From the cell containing the given text, extract its center point as [X, Y] coordinate. 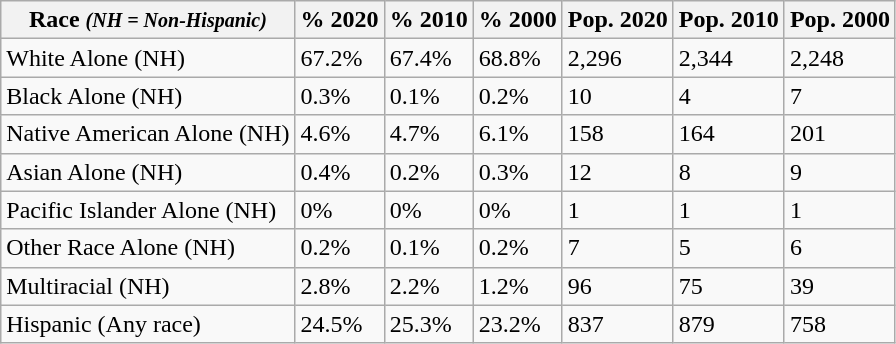
4.7% [428, 134]
758 [840, 324]
% 2000 [518, 20]
12 [618, 172]
9 [840, 172]
2,296 [618, 58]
8 [728, 172]
Pop. 2020 [618, 20]
0.4% [340, 172]
2,344 [728, 58]
White Alone (NH) [148, 58]
Multiracial (NH) [148, 286]
4 [728, 96]
23.2% [518, 324]
96 [618, 286]
Race (NH = Non-Hispanic) [148, 20]
Pacific Islander Alone (NH) [148, 210]
2,248 [840, 58]
6 [840, 248]
879 [728, 324]
Pop. 2000 [840, 20]
75 [728, 286]
Pop. 2010 [728, 20]
6.1% [518, 134]
4.6% [340, 134]
% 2010 [428, 20]
10 [618, 96]
5 [728, 248]
39 [840, 286]
Native American Alone (NH) [148, 134]
158 [618, 134]
25.3% [428, 324]
Black Alone (NH) [148, 96]
1.2% [518, 286]
% 2020 [340, 20]
837 [618, 324]
67.4% [428, 58]
201 [840, 134]
2.8% [340, 286]
68.8% [518, 58]
24.5% [340, 324]
Hispanic (Any race) [148, 324]
164 [728, 134]
2.2% [428, 286]
Other Race Alone (NH) [148, 248]
Asian Alone (NH) [148, 172]
67.2% [340, 58]
